Return [x, y] of the center of cell containing provided text 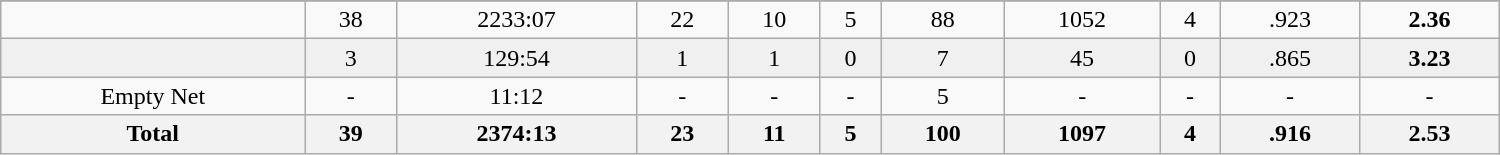
11:12 [516, 96]
2.53 [1430, 134]
3.23 [1430, 58]
23 [682, 134]
38 [351, 20]
88 [943, 20]
45 [1082, 58]
1097 [1082, 134]
11 [774, 134]
2374:13 [516, 134]
Total [153, 134]
2233:07 [516, 20]
10 [774, 20]
3 [351, 58]
Empty Net [153, 96]
.916 [1290, 134]
.923 [1290, 20]
129:54 [516, 58]
1052 [1082, 20]
39 [351, 134]
100 [943, 134]
7 [943, 58]
.865 [1290, 58]
2.36 [1430, 20]
22 [682, 20]
